Extract the (x, y) coordinate from the center of the cell holding the provided text.  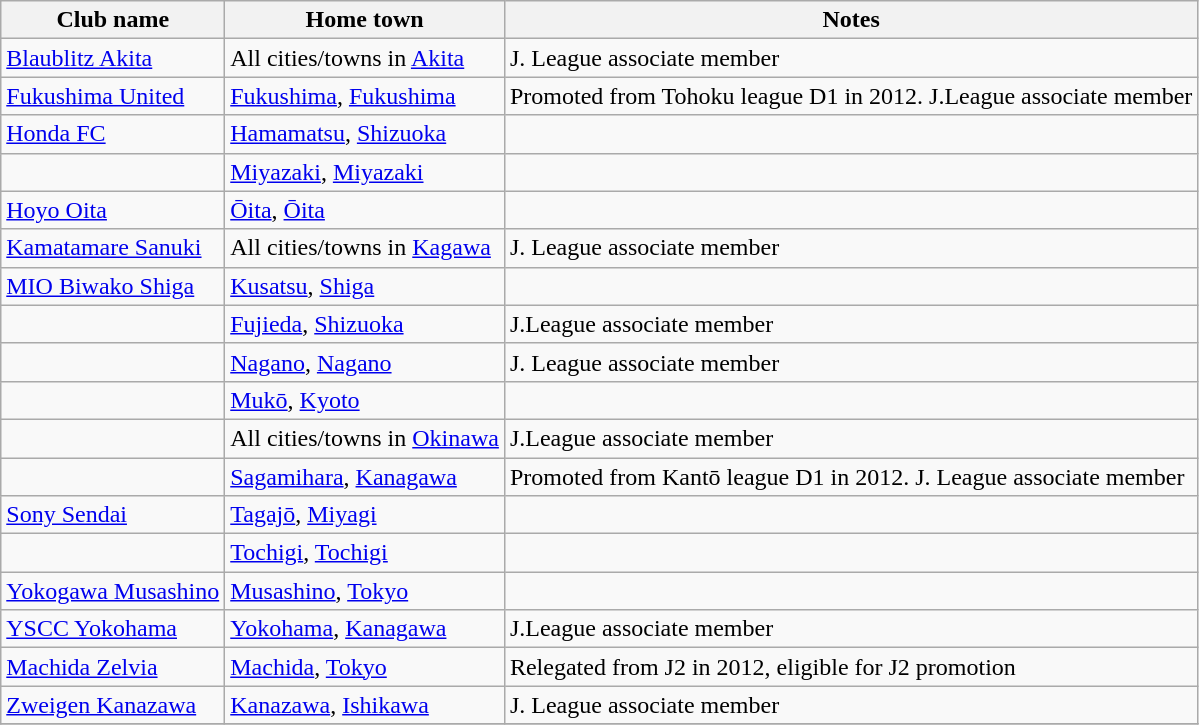
YSCC Yokohama (113, 629)
Ōita, Ōita (365, 210)
Kamatamare Sanuki (113, 248)
Promoted from Tohoku league D1 in 2012. J.League associate member (850, 96)
Notes (850, 20)
Fujieda, Shizuoka (365, 324)
Promoted from Kantō league D1 in 2012. J. League associate member (850, 477)
MIO Biwako Shiga (113, 286)
Kusatsu, Shiga (365, 286)
Fukushima, Fukushima (365, 96)
Yokohama, Kanagawa (365, 629)
Kanazawa, Ishikawa (365, 705)
Honda FC (113, 134)
Nagano, Nagano (365, 362)
Miyazaki, Miyazaki (365, 172)
All cities/towns in Akita (365, 58)
Tagajō, Miyagi (365, 515)
Club name (113, 20)
Relegated from J2 in 2012, eligible for J2 promotion (850, 667)
Hamamatsu, Shizuoka (365, 134)
Hoyo Oita (113, 210)
Fukushima United (113, 96)
Sagamihara, Kanagawa (365, 477)
Sony Sendai (113, 515)
Tochigi, Tochigi (365, 553)
All cities/towns in Kagawa (365, 248)
Zweigen Kanazawa (113, 705)
Musashino, Tokyo (365, 591)
Machida, Tokyo (365, 667)
Machida Zelvia (113, 667)
Home town (365, 20)
Yokogawa Musashino (113, 591)
Blaublitz Akita (113, 58)
All cities/towns in Okinawa (365, 438)
Mukō, Kyoto (365, 400)
